Extract the (x, y) coordinate from the center of the cell holding the provided text.  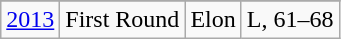
Elon (213, 20)
First Round (122, 20)
L, 61–68 (290, 20)
2013 (30, 20)
